Pinpoint the cell where the given text exists, returning its [x, y] midpoint coordinate. 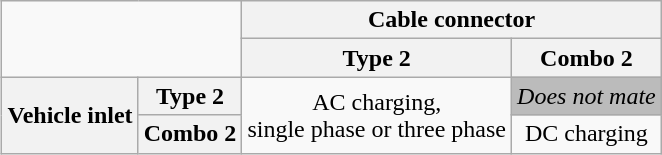
Vehicle inlet [70, 115]
AC charging,single phase or three phase [377, 115]
Does not mate [587, 96]
DC charging [587, 134]
Cable connector [452, 20]
